Extract the [X, Y] coordinate from the center of the cell holding the provided text.  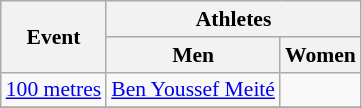
Ben Youssef Meité [193, 90]
100 metres [54, 90]
Men [193, 55]
Women [320, 55]
Athletes [234, 19]
Event [54, 36]
